Capture the cell that displays the provided text and extract its (x, y) central coordinate. 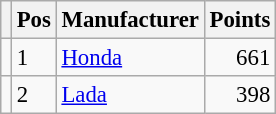
Honda (130, 58)
398 (240, 95)
Pos (34, 20)
Points (240, 20)
661 (240, 58)
Lada (130, 95)
2 (34, 95)
Manufacturer (130, 20)
1 (34, 58)
